Identify which cell holds the provided text, then report its [x, y] central coordinate. 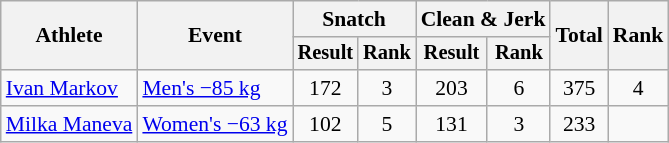
4 [638, 88]
Milka Maneva [70, 124]
Men's −85 kg [214, 88]
172 [326, 88]
5 [387, 124]
375 [578, 88]
203 [452, 88]
Athlete [70, 36]
102 [326, 124]
Ivan Markov [70, 88]
Total [578, 36]
131 [452, 124]
Women's −63 kg [214, 124]
Snatch [354, 19]
Clean & Jerk [484, 19]
6 [518, 88]
Event [214, 36]
233 [578, 124]
